Capture the cell that displays the provided text and extract its [x, y] central coordinate. 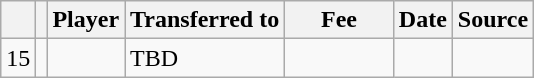
Source [492, 20]
Fee [340, 20]
Transferred to [205, 20]
TBD [205, 58]
Date [422, 20]
Player [86, 20]
15 [18, 58]
